Output the (x, y) coordinate of the center of the cell containing the given text.  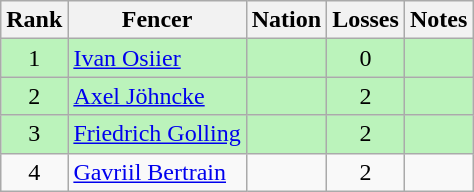
Axel Jöhncke (157, 96)
Nation (286, 20)
4 (34, 172)
Ivan Osiier (157, 58)
Friedrich Golling (157, 134)
Notes (438, 20)
Losses (366, 20)
1 (34, 58)
3 (34, 134)
Rank (34, 20)
0 (366, 58)
Fencer (157, 20)
Gavriil Bertrain (157, 172)
